Find where the given text appears and provide that cell's center as [x, y] coordinate. 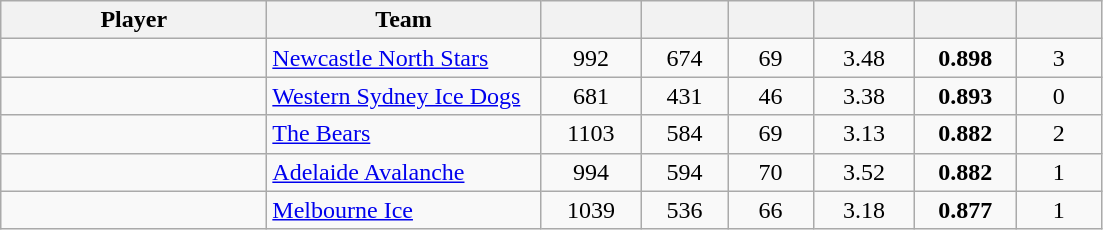
3.52 [864, 172]
Team [404, 20]
2 [1059, 134]
3.38 [864, 96]
1103 [590, 134]
0 [1059, 96]
594 [684, 172]
70 [771, 172]
46 [771, 96]
584 [684, 134]
66 [771, 210]
1039 [590, 210]
0.898 [966, 58]
536 [684, 210]
0.893 [966, 96]
3.18 [864, 210]
3 [1059, 58]
994 [590, 172]
681 [590, 96]
0.877 [966, 210]
Adelaide Avalanche [404, 172]
Newcastle North Stars [404, 58]
992 [590, 58]
431 [684, 96]
Player [134, 20]
3.48 [864, 58]
The Bears [404, 134]
674 [684, 58]
Melbourne Ice [404, 210]
Western Sydney Ice Dogs [404, 96]
3.13 [864, 134]
